Locate the cell with the specified text and output its (x, y) center coordinate. 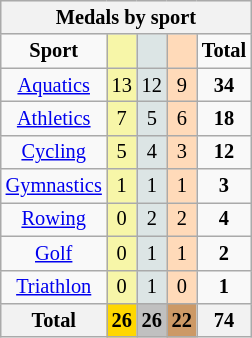
9 (182, 85)
Gymnastics (54, 186)
Cycling (54, 152)
74 (224, 320)
Triathlon (54, 287)
6 (182, 118)
Sport (54, 51)
22 (182, 320)
Golf (54, 253)
18 (224, 118)
34 (224, 85)
13 (122, 85)
Medals by sport (126, 17)
Aquatics (54, 85)
7 (122, 118)
Athletics (54, 118)
Rowing (54, 219)
